From the cell containing the given text, extract its center point as [X, Y] coordinate. 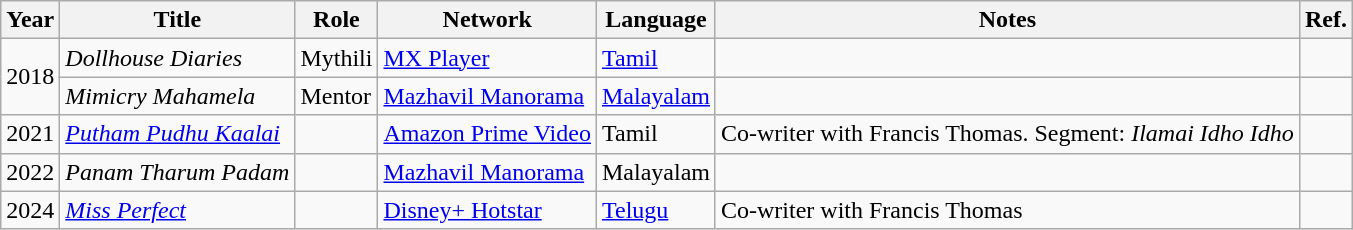
Mimicry Mahamela [178, 96]
Putham Pudhu Kaalai [178, 134]
Ref. [1326, 20]
Year [30, 20]
Mentor [336, 96]
Disney+ Hotstar [487, 210]
Title [178, 20]
Mythili [336, 58]
Language [656, 20]
2022 [30, 172]
Miss Perfect [178, 210]
Role [336, 20]
2024 [30, 210]
Dollhouse Diaries [178, 58]
Amazon Prime Video [487, 134]
2018 [30, 77]
Co-writer with Francis Thomas [1007, 210]
Notes [1007, 20]
Telugu [656, 210]
MX Player [487, 58]
2021 [30, 134]
Network [487, 20]
Co-writer with Francis Thomas. Segment: Ilamai Idho Idho [1007, 134]
Panam Tharum Padam [178, 172]
